Output the (X, Y) coordinate of the center of the cell containing the given text.  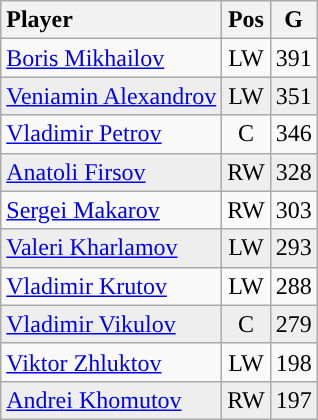
198 (294, 362)
Sergei Makarov (112, 210)
Vladimir Vikulov (112, 324)
391 (294, 58)
351 (294, 96)
288 (294, 286)
Viktor Zhluktov (112, 362)
279 (294, 324)
293 (294, 248)
346 (294, 134)
Valeri Kharlamov (112, 248)
303 (294, 210)
Vladimir Petrov (112, 134)
Player (112, 20)
Andrei Khomutov (112, 400)
Anatoli Firsov (112, 172)
Pos (246, 20)
G (294, 20)
Veniamin Alexandrov (112, 96)
197 (294, 400)
Boris Mikhailov (112, 58)
Vladimir Krutov (112, 286)
328 (294, 172)
